Extract the [X, Y] coordinate from the center of the cell holding the provided text.  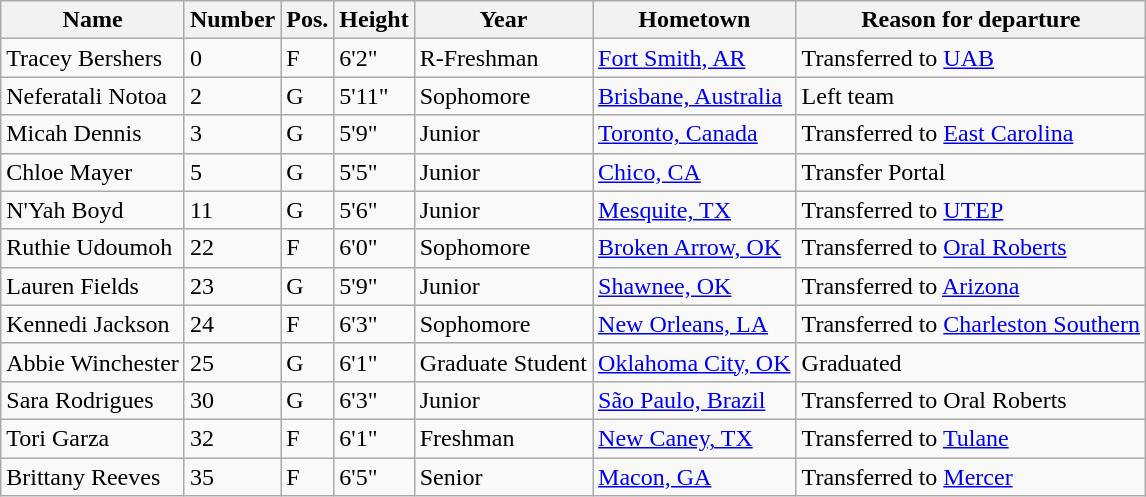
23 [232, 286]
5'5" [374, 172]
Fort Smith, AR [694, 58]
Reason for departure [970, 20]
New Caney, TX [694, 438]
Shawnee, OK [694, 286]
Transferred to Mercer [970, 477]
Kennedi Jackson [93, 324]
6'5" [374, 477]
22 [232, 248]
Left team [970, 96]
Neferatali Notoa [93, 96]
Macon, GA [694, 477]
11 [232, 210]
Sara Rodrigues [93, 400]
Oklahoma City, OK [694, 362]
Pos. [308, 20]
Number [232, 20]
Graduate Student [503, 362]
Transferred to East Carolina [970, 134]
Tori Garza [93, 438]
3 [232, 134]
New Orleans, LA [694, 324]
Transferred to Arizona [970, 286]
Year [503, 20]
25 [232, 362]
Abbie Winchester [93, 362]
Freshman [503, 438]
30 [232, 400]
24 [232, 324]
Name [93, 20]
Senior [503, 477]
0 [232, 58]
6'0" [374, 248]
São Paulo, Brazil [694, 400]
Micah Dennis [93, 134]
Lauren Fields [93, 286]
Ruthie Udoumoh [93, 248]
2 [232, 96]
N'Yah Boyd [93, 210]
Mesquite, TX [694, 210]
35 [232, 477]
R-Freshman [503, 58]
32 [232, 438]
Transferred to UTEP [970, 210]
5 [232, 172]
Transferred to UAB [970, 58]
Transfer Portal [970, 172]
Tracey Bershers [93, 58]
5'11" [374, 96]
Graduated [970, 362]
Chico, CA [694, 172]
Hometown [694, 20]
6'2" [374, 58]
Transferred to Tulane [970, 438]
Height [374, 20]
Chloe Mayer [93, 172]
5'6" [374, 210]
Brisbane, Australia [694, 96]
Transferred to Charleston Southern [970, 324]
Broken Arrow, OK [694, 248]
Brittany Reeves [93, 477]
Toronto, Canada [694, 134]
